Pinpoint the cell where the given text exists, returning its [X, Y] midpoint coordinate. 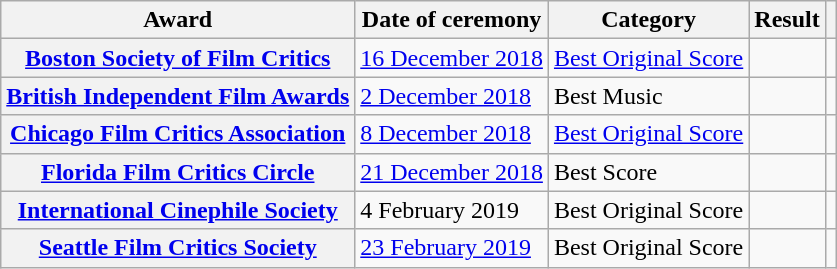
2 December 2018 [452, 96]
British Independent Film Awards [178, 96]
Result [787, 20]
Category [648, 20]
8 December 2018 [452, 134]
Boston Society of Film Critics [178, 58]
Best Score [648, 172]
23 February 2019 [452, 248]
International Cinephile Society [178, 210]
Best Music [648, 96]
Award [178, 20]
Date of ceremony [452, 20]
Florida Film Critics Circle [178, 172]
4 February 2019 [452, 210]
Chicago Film Critics Association [178, 134]
21 December 2018 [452, 172]
Seattle Film Critics Society [178, 248]
16 December 2018 [452, 58]
